Return (X, Y) of the center of cell containing provided text 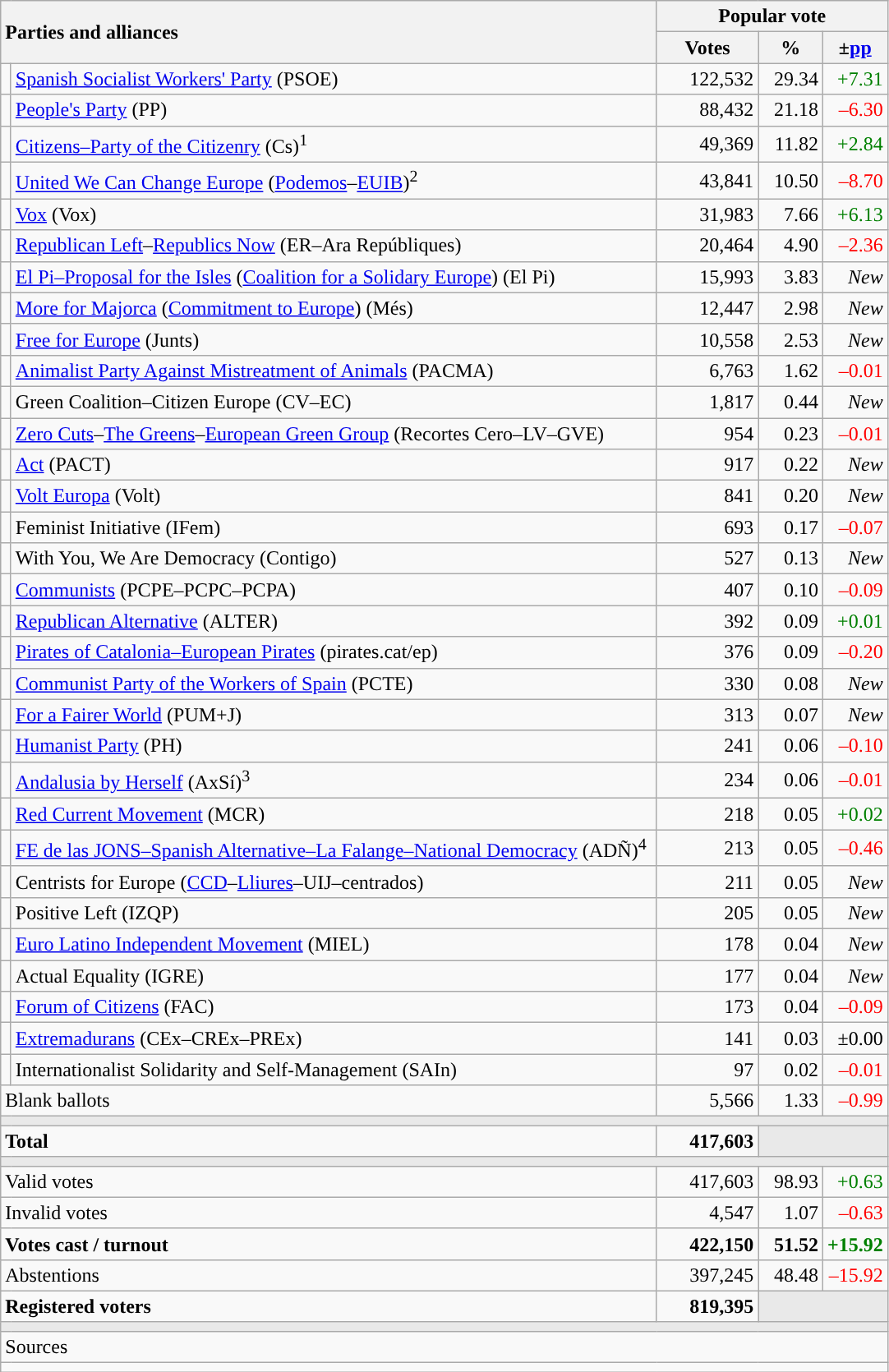
Green Coalition–Citizen Europe (CV–EC) (334, 402)
% (790, 48)
2.98 (790, 308)
Feminist Initiative (IFem) (334, 527)
407 (707, 590)
10,558 (707, 339)
0.07 (790, 715)
Communist Party of the Workers of Spain (PCTE) (334, 684)
Abstentions (329, 1275)
177 (707, 976)
Valid votes (329, 1181)
Registered voters (329, 1306)
Volt Europa (Volt) (334, 496)
0.03 (790, 1038)
Votes (707, 48)
141 (707, 1038)
0.10 (790, 590)
819,395 (707, 1306)
Zero Cuts–The Greens–European Green Group (Recortes Cero–LV–GVE) (334, 434)
Invalid votes (329, 1213)
10.50 (790, 181)
+15.92 (854, 1244)
–8.70 (854, 181)
397,245 (707, 1275)
954 (707, 434)
1,817 (707, 402)
Citizens–Party of the Citizenry (Cs)1 (334, 145)
Internationalist Solidarity and Self-Management (SAIn) (334, 1070)
+0.02 (854, 814)
–0.20 (854, 652)
United We Can Change Europe (Podemos–EUIB)2 (334, 181)
Actual Equality (IGRE) (334, 976)
2.53 (790, 339)
693 (707, 527)
Extremadurans (CEx–CREx–PREx) (334, 1038)
241 (707, 746)
Andalusia by Herself (AxSí)3 (334, 780)
–0.99 (854, 1101)
–0.10 (854, 746)
1.07 (790, 1213)
15,993 (707, 277)
1.33 (790, 1101)
Sources (444, 1347)
Humanist Party (PH) (334, 746)
+6.13 (854, 214)
43,841 (707, 181)
For a Fairer World (PUM+J) (334, 715)
0.20 (790, 496)
Votes cast / turnout (329, 1244)
Pirates of Catalonia–European Pirates (pirates.cat/ep) (334, 652)
234 (707, 780)
97 (707, 1070)
527 (707, 559)
With You, We Are Democracy (Contigo) (334, 559)
5,566 (707, 1101)
6,763 (707, 371)
Communists (PCPE–PCPC–PCPA) (334, 590)
Red Current Movement (MCR) (334, 814)
±pp (854, 48)
More for Majorca (Commitment to Europe) (Més) (334, 308)
–6.30 (854, 110)
People's Party (PP) (334, 110)
4.90 (790, 246)
0.44 (790, 402)
98.93 (790, 1181)
Forum of Citizens (FAC) (334, 1007)
7.66 (790, 214)
51.52 (790, 1244)
0.02 (790, 1070)
–15.92 (854, 1275)
–0.63 (854, 1213)
205 (707, 913)
12,447 (707, 308)
1.62 (790, 371)
–2.36 (854, 246)
±0.00 (854, 1038)
Blank ballots (329, 1101)
330 (707, 684)
178 (707, 945)
48.48 (790, 1275)
21.18 (790, 110)
917 (707, 465)
0.23 (790, 434)
213 (707, 848)
El Pi–Proposal for the Isles (Coalition for a Solidary Europe) (El Pi) (334, 277)
841 (707, 496)
Republican Alternative (ALTER) (334, 621)
376 (707, 652)
+0.63 (854, 1181)
0.08 (790, 684)
–0.07 (854, 527)
31,983 (707, 214)
4,547 (707, 1213)
3.83 (790, 277)
+7.31 (854, 79)
Spanish Socialist Workers' Party (PSOE) (334, 79)
Positive Left (IZQP) (334, 913)
88,432 (707, 110)
+0.01 (854, 621)
173 (707, 1007)
Republican Left–Republics Now (ER–Ara Repúbliques) (334, 246)
Act (PACT) (334, 465)
Animalist Party Against Mistreatment of Animals (PACMA) (334, 371)
0.17 (790, 527)
49,369 (707, 145)
211 (707, 882)
392 (707, 621)
FE de las JONS–Spanish Alternative–La Falange–National Democracy (ADÑ)4 (334, 848)
218 (707, 814)
122,532 (707, 79)
Vox (Vox) (334, 214)
422,150 (707, 1244)
+2.84 (854, 145)
20,464 (707, 246)
–0.46 (854, 848)
Total (329, 1141)
313 (707, 715)
Centrists for Europe (CCD–Lliures–UIJ–centrados) (334, 882)
11.82 (790, 145)
Popular vote (772, 16)
Parties and alliances (329, 32)
Euro Latino Independent Movement (MIEL) (334, 945)
0.22 (790, 465)
0.13 (790, 559)
29.34 (790, 79)
Free for Europe (Junts) (334, 339)
